Identify which cell holds the provided text, then report its (x, y) central coordinate. 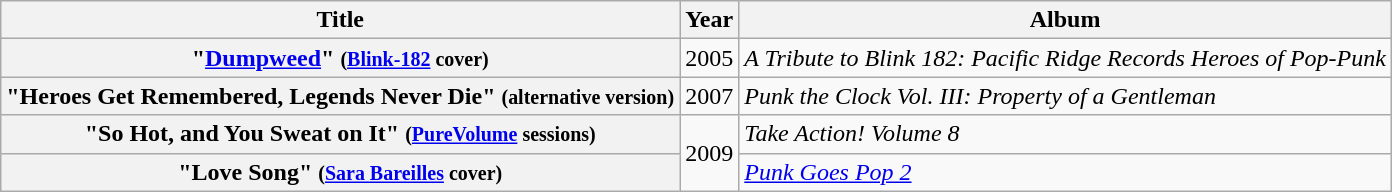
2009 (710, 153)
Year (710, 20)
"Heroes Get Remembered, Legends Never Die" (alternative version) (340, 96)
Take Action! Volume 8 (1066, 134)
Title (340, 20)
2005 (710, 58)
A Tribute to Blink 182: Pacific Ridge Records Heroes of Pop-Punk (1066, 58)
"Love Song" (Sara Bareilles cover) (340, 172)
Album (1066, 20)
Punk Goes Pop 2 (1066, 172)
2007 (710, 96)
Punk the Clock Vol. III: Property of a Gentleman (1066, 96)
"So Hot, and You Sweat on It" (PureVolume sessions) (340, 134)
"Dumpweed" (Blink-182 cover) (340, 58)
